Capture the cell that displays the provided text and extract its (x, y) central coordinate. 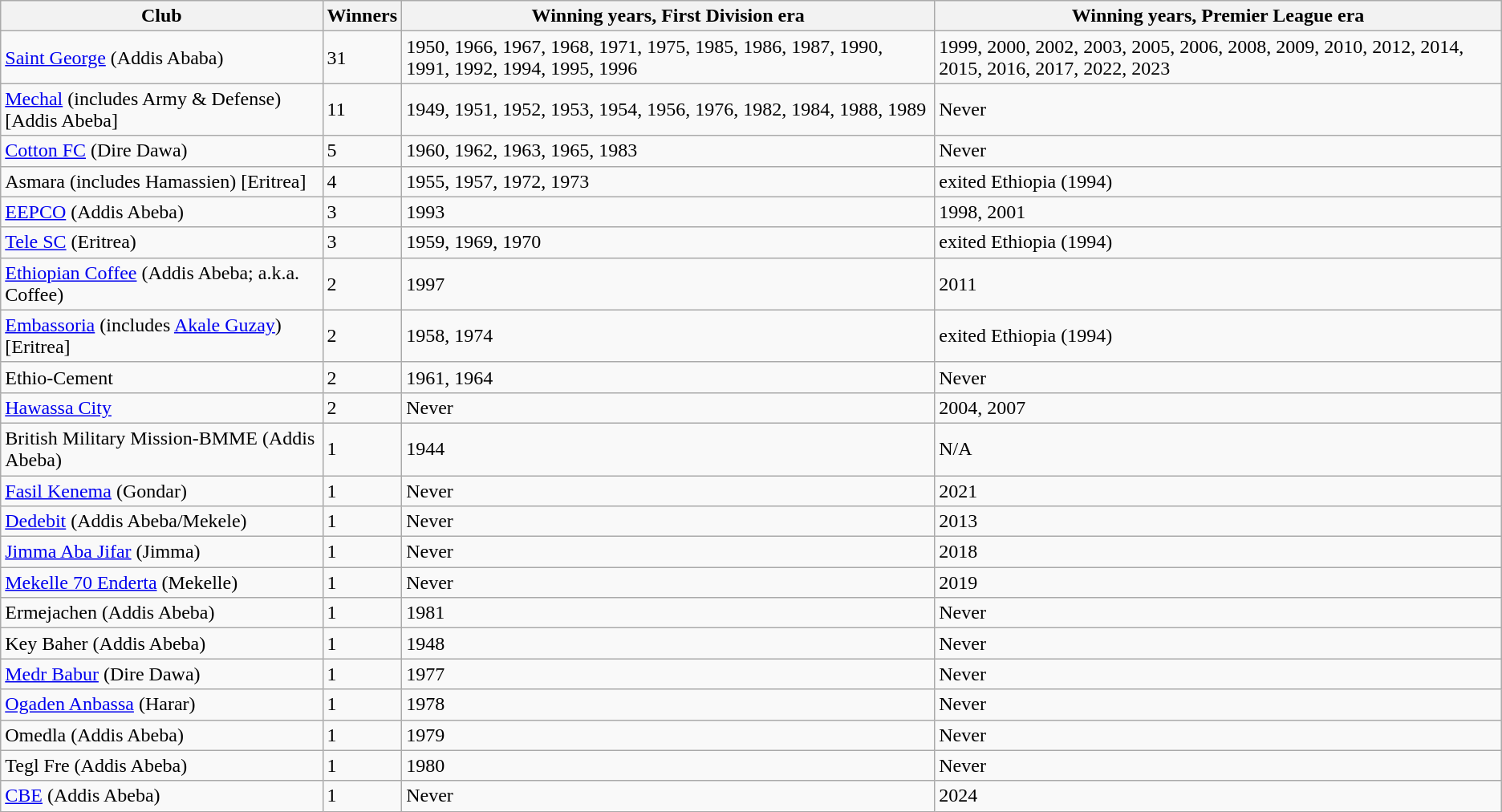
1977 (668, 674)
CBE (Addis Abeba) (162, 796)
Winning years, First Division era (668, 16)
Tegl Fre (Addis Abeba) (162, 765)
EEPCO (Addis Abeba) (162, 212)
1959, 1969, 1970 (668, 242)
Tele SC (Eritrea) (162, 242)
1948 (668, 644)
2013 (1218, 522)
1998, 2001 (1218, 212)
31 (363, 58)
2021 (1218, 490)
1958, 1974 (668, 335)
11 (363, 109)
4 (363, 181)
Jimma Aba Jifar (Jimma) (162, 552)
Ogaden Anbassa (Harar) (162, 704)
Ermejachen (Addis Abeba) (162, 613)
1944 (668, 449)
Cotton FC (Dire Dawa) (162, 151)
Hawassa City (162, 408)
1980 (668, 765)
Key Baher (Addis Abeba) (162, 644)
1993 (668, 212)
1961, 1964 (668, 377)
Winners (363, 16)
1955, 1957, 1972, 1973 (668, 181)
Saint George (Addis Ababa) (162, 58)
5 (363, 151)
1978 (668, 704)
Medr Babur (Dire Dawa) (162, 674)
2019 (1218, 583)
N/A (1218, 449)
1997 (668, 284)
2011 (1218, 284)
Asmara (includes Hamassien) [Eritrea] (162, 181)
1979 (668, 735)
Dedebit (Addis Abeba/Mekele) (162, 522)
Embassoria (includes Akale Guzay) [Eritrea] (162, 335)
British Military Mission-BMME (Addis Abeba) (162, 449)
Winning years, Premier League era (1218, 16)
Club (162, 16)
1999, 2000, 2002, 2003, 2005, 2006, 2008, 2009, 2010, 2012, 2014, 2015, 2016, 2017, 2022, 2023 (1218, 58)
1950, 1966, 1967, 1968, 1971, 1975, 1985, 1986, 1987, 1990, 1991, 1992, 1994, 1995, 1996 (668, 58)
2018 (1218, 552)
1960, 1962, 1963, 1965, 1983 (668, 151)
2024 (1218, 796)
1981 (668, 613)
Mechal (includes Army & Defense) [Addis Abeba] (162, 109)
Ethio-Cement (162, 377)
2004, 2007 (1218, 408)
Fasil Kenema (Gondar) (162, 490)
Omedla (Addis Abeba) (162, 735)
Ethiopian Coffee (Addis Abeba; a.k.a. Coffee) (162, 284)
1949, 1951, 1952, 1953, 1954, 1956, 1976, 1982, 1984, 1988, 1989 (668, 109)
Mekelle 70 Enderta (Mekelle) (162, 583)
